Output the [X, Y] coordinate of the center of the cell containing the given text.  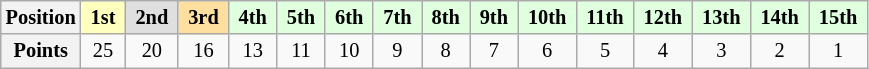
6 [547, 51]
4th [253, 17]
15th [838, 17]
2 [779, 51]
10th [547, 17]
11th [604, 17]
4 [663, 51]
3 [721, 51]
9th [494, 17]
13 [253, 51]
9 [397, 51]
1st [104, 17]
25 [104, 51]
12th [663, 17]
16 [203, 51]
Position [41, 17]
8 [446, 51]
1 [838, 51]
11 [301, 51]
Points [41, 51]
10 [349, 51]
2nd [152, 17]
6th [349, 17]
5th [301, 17]
3rd [203, 17]
13th [721, 17]
7th [397, 17]
7 [494, 51]
5 [604, 51]
20 [152, 51]
8th [446, 17]
14th [779, 17]
